Determine the [x, y] coordinate at the center of the cell enclosing the given text.  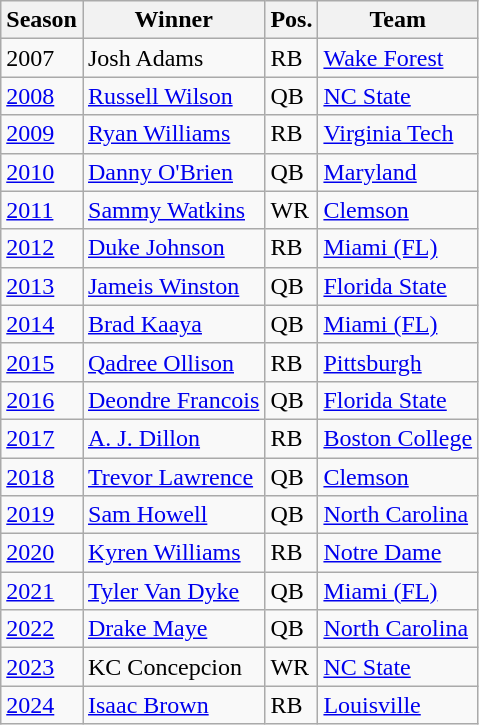
Danny O'Brien [173, 172]
2023 [42, 667]
Russell Wilson [173, 96]
Notre Dame [398, 553]
2016 [42, 400]
Sam Howell [173, 515]
Tyler Van Dyke [173, 591]
KC Concepcion [173, 667]
Sammy Watkins [173, 210]
Wake Forest [398, 58]
2007 [42, 58]
2021 [42, 591]
Drake Maye [173, 629]
2011 [42, 210]
Brad Kaaya [173, 324]
2013 [42, 286]
Winner [173, 20]
2022 [42, 629]
2020 [42, 553]
Isaac Brown [173, 705]
Jameis Winston [173, 286]
Ryan Williams [173, 134]
Boston College [398, 438]
2010 [42, 172]
2024 [42, 705]
2018 [42, 477]
Duke Johnson [173, 248]
Maryland [398, 172]
Virginia Tech [398, 134]
2017 [42, 438]
Louisville [398, 705]
2015 [42, 362]
Trevor Lawrence [173, 477]
Kyren Williams [173, 553]
A. J. Dillon [173, 438]
Season [42, 20]
2008 [42, 96]
Deondre Francois [173, 400]
Qadree Ollison [173, 362]
2014 [42, 324]
Josh Adams [173, 58]
2012 [42, 248]
2009 [42, 134]
Pittsburgh [398, 362]
Team [398, 20]
2019 [42, 515]
Pos. [292, 20]
